From the cell containing the given text, extract its center point as [x, y] coordinate. 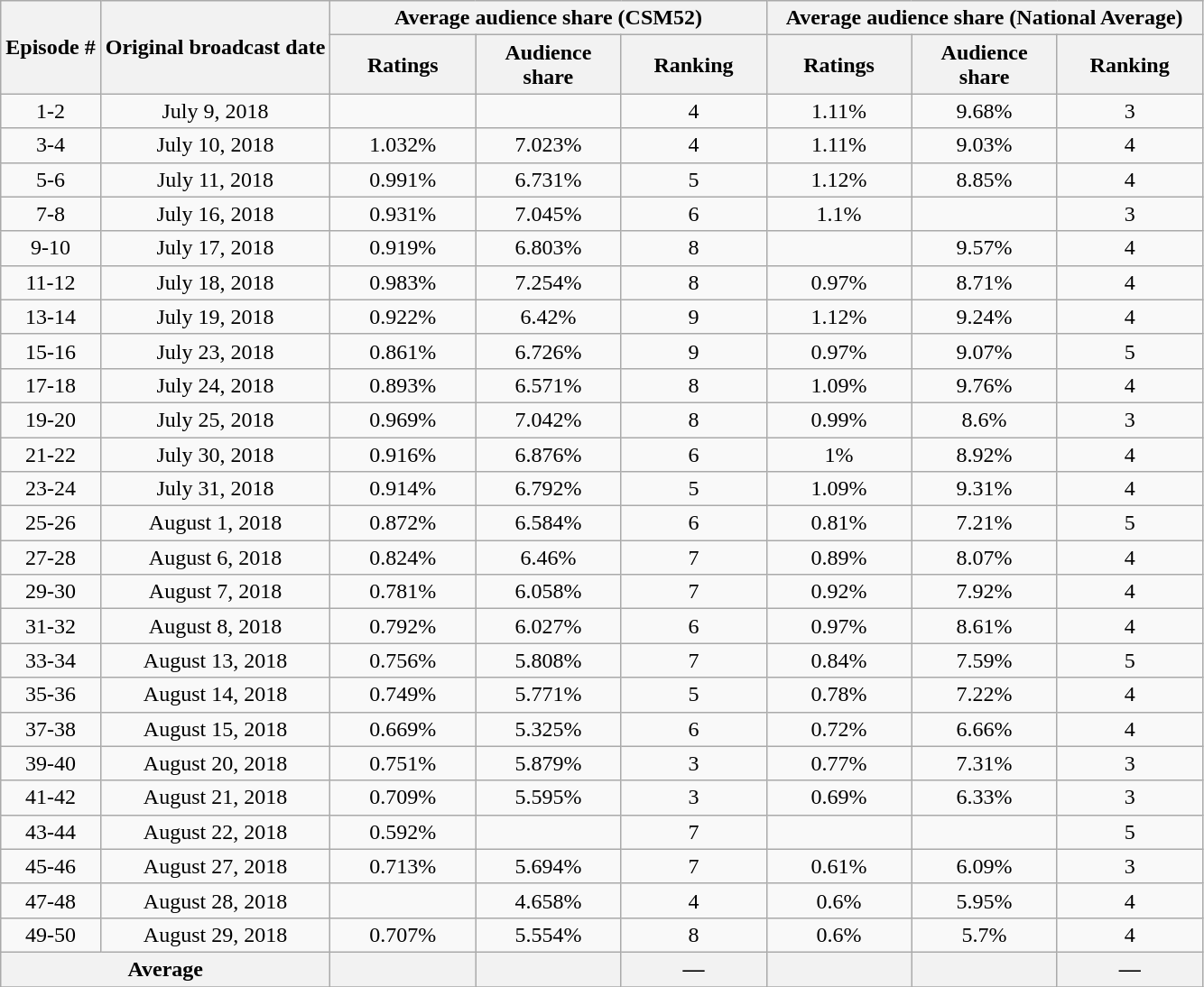
0.991% [403, 180]
0.916% [403, 454]
August 6, 2018 [215, 558]
8.61% [984, 626]
0.824% [403, 558]
7.254% [549, 282]
July 19, 2018 [215, 317]
0.983% [403, 282]
0.969% [403, 420]
49-50 [51, 935]
0.922% [403, 317]
6.027% [549, 626]
9.76% [984, 385]
1.1% [839, 214]
August 14, 2018 [215, 695]
6.66% [984, 729]
6.803% [549, 248]
7.023% [549, 145]
August 20, 2018 [215, 763]
0.781% [403, 592]
17-18 [51, 385]
25-26 [51, 523]
5.7% [984, 935]
6.571% [549, 385]
5.808% [549, 660]
July 25, 2018 [215, 420]
5.554% [549, 935]
7.59% [984, 660]
July 23, 2018 [215, 351]
35-36 [51, 695]
August 29, 2018 [215, 935]
0.792% [403, 626]
0.713% [403, 866]
0.709% [403, 798]
0.749% [403, 695]
41-42 [51, 798]
August 1, 2018 [215, 523]
21-22 [51, 454]
31-32 [51, 626]
0.89% [839, 558]
0.69% [839, 798]
August 7, 2018 [215, 592]
0.72% [839, 729]
7.31% [984, 763]
July 11, 2018 [215, 180]
0.893% [403, 385]
5.879% [549, 763]
7.92% [984, 592]
9.57% [984, 248]
33-34 [51, 660]
5.595% [549, 798]
Average [166, 969]
8.92% [984, 454]
6.46% [549, 558]
August 28, 2018 [215, 900]
8.85% [984, 180]
August 13, 2018 [215, 660]
0.84% [839, 660]
Average audience share (National Average) [984, 18]
August 8, 2018 [215, 626]
8.71% [984, 282]
1-2 [51, 111]
9.31% [984, 489]
August 27, 2018 [215, 866]
9.03% [984, 145]
August 15, 2018 [215, 729]
0.919% [403, 248]
0.914% [403, 489]
0.592% [403, 832]
9-10 [51, 248]
0.756% [403, 660]
6.731% [549, 180]
7.045% [549, 214]
0.861% [403, 351]
0.872% [403, 523]
6.09% [984, 866]
9.24% [984, 317]
0.751% [403, 763]
6.42% [549, 317]
Episode # [51, 47]
5.771% [549, 695]
47-48 [51, 900]
July 9, 2018 [215, 111]
0.92% [839, 592]
7.22% [984, 695]
45-46 [51, 866]
9.07% [984, 351]
15-16 [51, 351]
6.876% [549, 454]
6.33% [984, 798]
5-6 [51, 180]
8.07% [984, 558]
37-38 [51, 729]
July 24, 2018 [215, 385]
43-44 [51, 832]
13-14 [51, 317]
7-8 [51, 214]
0.707% [403, 935]
6.584% [549, 523]
39-40 [51, 763]
0.931% [403, 214]
0.669% [403, 729]
0.99% [839, 420]
0.78% [839, 695]
1.032% [403, 145]
July 18, 2018 [215, 282]
0.61% [839, 866]
7.21% [984, 523]
1% [839, 454]
4.658% [549, 900]
Average audience share (CSM52) [549, 18]
August 21, 2018 [215, 798]
July 31, 2018 [215, 489]
5.694% [549, 866]
0.77% [839, 763]
July 17, 2018 [215, 248]
August 22, 2018 [215, 832]
27-28 [51, 558]
11-12 [51, 282]
5.95% [984, 900]
July 30, 2018 [215, 454]
23-24 [51, 489]
9.68% [984, 111]
6.726% [549, 351]
8.6% [984, 420]
19-20 [51, 420]
7.042% [549, 420]
July 16, 2018 [215, 214]
July 10, 2018 [215, 145]
3-4 [51, 145]
Original broadcast date [215, 47]
29-30 [51, 592]
5.325% [549, 729]
0.81% [839, 523]
6.792% [549, 489]
6.058% [549, 592]
